Identify which cell holds the provided text, then report its [x, y] central coordinate. 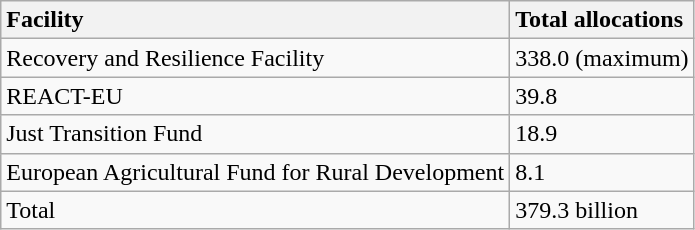
18.9 [602, 134]
39.8 [602, 96]
Recovery and Resilience Facility [256, 58]
379.3 billion [602, 210]
8.1 [602, 172]
Facility [256, 20]
Just Transition Fund [256, 134]
338.0 (maximum) [602, 58]
Total [256, 210]
Total allocations [602, 20]
REACT-EU [256, 96]
European Agricultural Fund for Rural Development [256, 172]
